Pinpoint the cell where the given text exists, returning its [X, Y] midpoint coordinate. 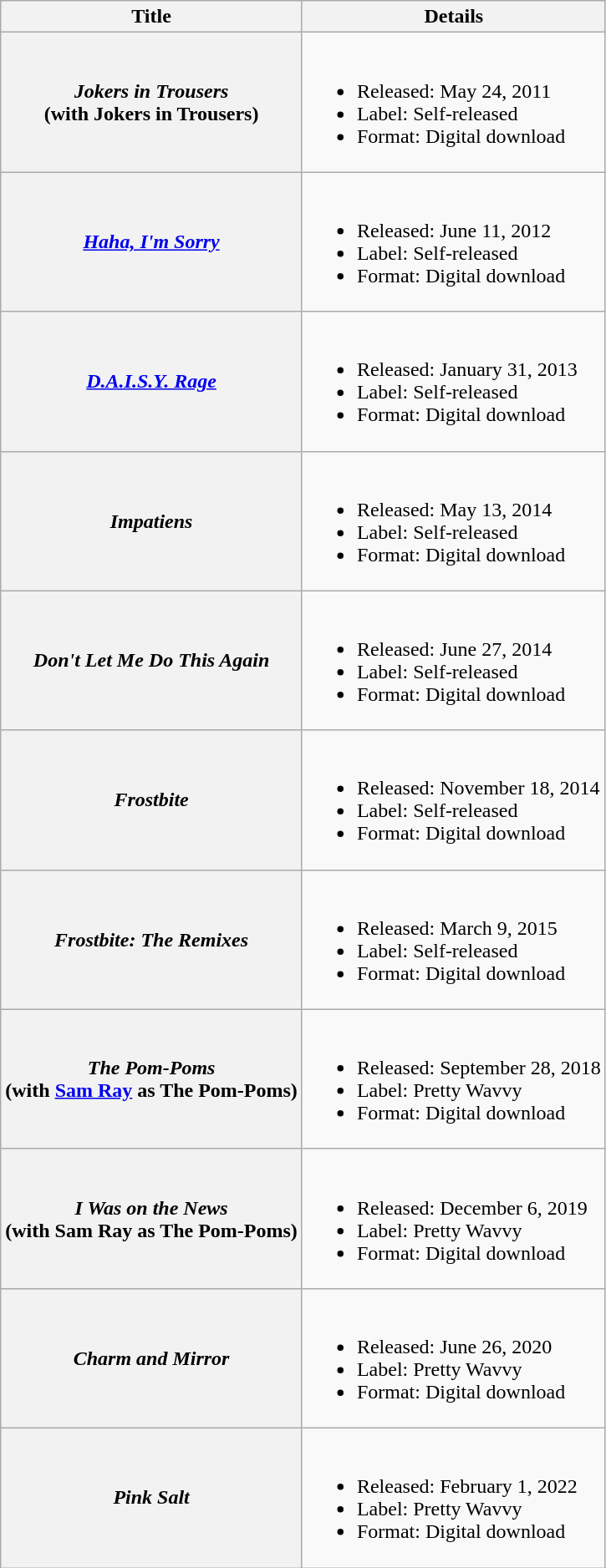
Frostbite [152, 800]
Released: June 11, 2012Label: Self-releasedFormat: Digital download [453, 242]
Released: June 26, 2020Label: Pretty WavvyFormat: Digital download [453, 1358]
Impatiens [152, 521]
Charm and Mirror [152, 1358]
Title [152, 17]
Released: May 24, 2011Label: Self-releasedFormat: Digital download [453, 102]
The Pom-Poms(with Sam Ray as The Pom-Poms) [152, 1079]
Released: September 28, 2018Label: Pretty WavvyFormat: Digital download [453, 1079]
Frostbite: The Remixes [152, 939]
I Was on the News(with Sam Ray as The Pom-Poms) [152, 1218]
Pink Salt [152, 1497]
Released: May 13, 2014Label: Self-releasedFormat: Digital download [453, 521]
Don't Let Me Do This Again [152, 660]
Released: March 9, 2015Label: Self-releasedFormat: Digital download [453, 939]
Details [453, 17]
Released: December 6, 2019Label: Pretty WavvyFormat: Digital download [453, 1218]
Haha, I'm Sorry [152, 242]
Released: June 27, 2014Label: Self-releasedFormat: Digital download [453, 660]
D.A.I.S.Y. Rage [152, 381]
Released: November 18, 2014Label: Self-releasedFormat: Digital download [453, 800]
Jokers in Trousers(with Jokers in Trousers) [152, 102]
Released: February 1, 2022Label: Pretty WavvyFormat: Digital download [453, 1497]
Released: January 31, 2013Label: Self-releasedFormat: Digital download [453, 381]
